Search for the cell housing the specified text and yield its [x, y] center coordinate. 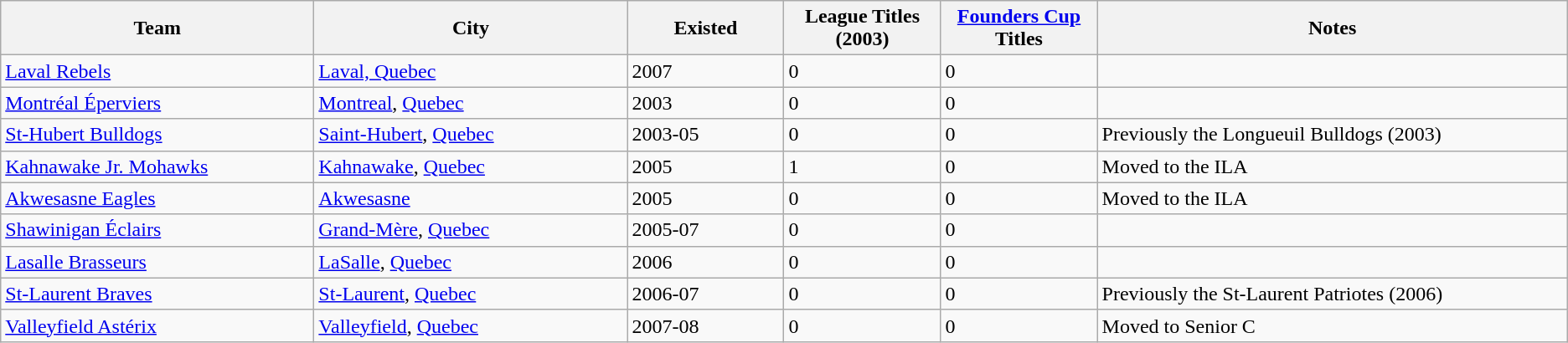
Moved to Senior C [1332, 325]
Akwesasne [471, 198]
St-Laurent Braves [157, 294]
2007 [705, 71]
League Titles (2003) [863, 28]
Montréal Éperviers [157, 103]
Grand-Mère, Quebec [471, 230]
St-Hubert Bulldogs [157, 135]
Laval Rebels [157, 71]
Shawinigan Éclairs [157, 230]
Notes [1332, 28]
Lasalle Brasseurs [157, 262]
2003 [705, 103]
St-Laurent, Quebec [471, 294]
Valleyfield, Quebec [471, 325]
LaSalle, Quebec [471, 262]
2003-05 [705, 135]
2006-07 [705, 294]
Previously the St-Laurent Patriotes (2006) [1332, 294]
Team [157, 28]
Founders Cup Titles [1019, 28]
City [471, 28]
Kahnawake Jr. Mohawks [157, 166]
Kahnawake, Quebec [471, 166]
Montreal, Quebec [471, 103]
Laval, Quebec [471, 71]
Previously the Longueuil Bulldogs (2003) [1332, 135]
2006 [705, 262]
Akwesasne Eagles [157, 198]
1 [863, 166]
Saint-Hubert, Quebec [471, 135]
Valleyfield Astérix [157, 325]
2005-07 [705, 230]
Existed [705, 28]
2007-08 [705, 325]
